Capture the cell that displays the provided text and extract its [x, y] central coordinate. 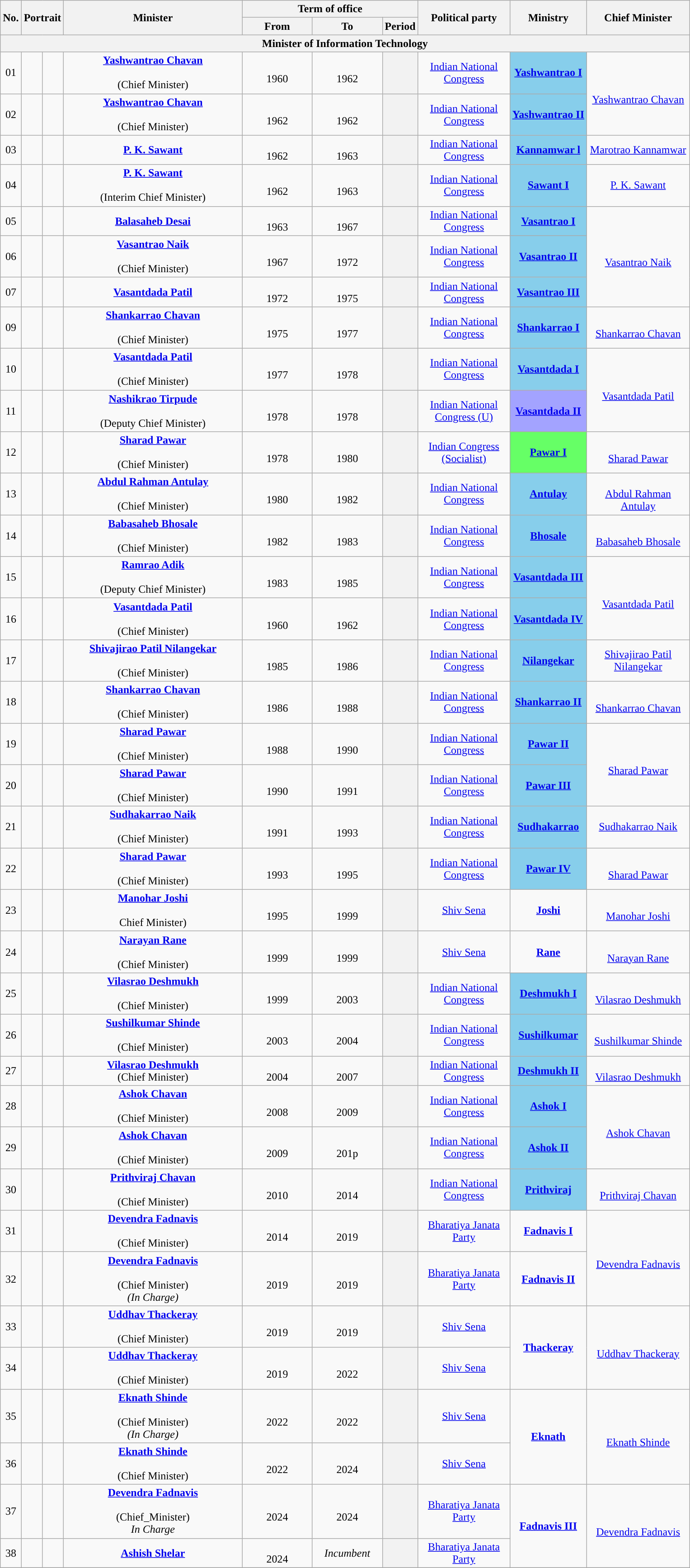
32 [11, 1279]
201p [347, 1148]
29 [11, 1148]
Yashwantrao II [548, 114]
Ashok I [548, 1106]
12 [11, 453]
Fadnavis II [548, 1279]
Pawar III [548, 785]
Ministry [548, 18]
25 [11, 993]
Yashwantrao I [548, 73]
Political party [464, 18]
Vasantdada II [548, 411]
Antulay [548, 494]
Devendra Fadnavis (Chief_Minister) In Charge [153, 1511]
Incumbent [347, 1553]
Vasantrao I [548, 221]
Narayan Rane [638, 952]
Manohar Joshi Chief Minister) [153, 910]
Balasaheb Desai [153, 221]
01 [11, 73]
35 [11, 1416]
Ashish Shelar [153, 1553]
Minister of Information Technology [345, 43]
20 [11, 785]
Manohar Joshi [638, 910]
Chief Minister [638, 18]
Indian National Congress (U) [464, 411]
Vasantdada III [548, 577]
Vasantrao Naik [638, 256]
Nashikrao Tirpude (Deputy Chief Minister) [153, 411]
Sudhakarrao Naik [638, 827]
Eknath Shinde (Chief Minister) [153, 1464]
No. [11, 18]
Vasantrao Naik (Chief Minister) [153, 256]
Sushilkumar Shinde (Chief Minister) [153, 1035]
Fadnavis III [548, 1526]
11 [11, 411]
Ramrao Adik (Deputy Chief Minister) [153, 577]
26 [11, 1035]
Pawar II [548, 744]
Vasantdada IV [548, 619]
Sawant I [548, 185]
28 [11, 1106]
33 [11, 1327]
24 [11, 952]
22 [11, 869]
Vasantrao II [548, 256]
Ashok Chavan [638, 1127]
Ashok II [548, 1148]
Abdul Rahman Antulay (Chief Minister) [153, 494]
05 [11, 221]
02 [11, 114]
21 [11, 827]
Yashwantrao Chavan [638, 94]
Eknath [548, 1437]
Narayan Rane (Chief Minister) [153, 952]
Prithviraj Chavan [638, 1190]
Uddhav Thackeray [638, 1347]
Kannamwar l [548, 150]
Devendra Fadnavis (Chief Minister) (In Charge) [153, 1279]
Shivajirao Patil Nilangekar (Chief Minister) [153, 661]
From [277, 26]
06 [11, 256]
Babasaheb Bhosale (Chief Minister) [153, 536]
Vasantdada I [548, 369]
Bhosale [548, 536]
Rane [548, 952]
13 [11, 494]
Joshi [548, 910]
Shankarrao II [548, 702]
Vasantrao III [548, 292]
37 [11, 1511]
Devendra Fadnavis (Chief Minister) [153, 1231]
Babasaheb Bhosale [638, 536]
2007 [347, 1071]
14 [11, 536]
2008 [277, 1106]
31 [11, 1231]
Sushilkumar Shinde [638, 1035]
Eknath Shinde (Chief Minister) (In Charge) [153, 1416]
Pawar I [548, 453]
Term of office [330, 9]
Nilangekar [548, 661]
Shivajirao Patil Nilangekar [638, 661]
07 [11, 292]
03 [11, 150]
27 [11, 1071]
34 [11, 1368]
2010 [277, 1190]
04 [11, 185]
17 [11, 661]
36 [11, 1464]
Period [400, 26]
Prithviraj Chavan (Chief Minister) [153, 1190]
Thackeray [548, 1347]
Marotrao Kannamwar [638, 150]
19 [11, 744]
Eknath Shinde [638, 1437]
09 [11, 327]
Deshmukh II [548, 1071]
23 [11, 910]
Minister [153, 18]
15 [11, 577]
Portrait [42, 18]
Deshmukh I [548, 993]
Pawar IV [548, 869]
18 [11, 702]
Abdul Rahman Antulay [638, 494]
10 [11, 369]
30 [11, 1190]
Shankarrao I [548, 327]
16 [11, 619]
Sudhakarrao Naik (Chief Minister) [153, 827]
Sudhakarrao [548, 827]
Sushilkumar [548, 1035]
38 [11, 1553]
P. K. Sawant (Interim Chief Minister) [153, 185]
Fadnavis I [548, 1231]
Prithviraj [548, 1190]
To [347, 26]
Indian Congress (Socialist) [464, 453]
